Return the [X, Y] coordinate for the center point of the cell that contains the specified text.  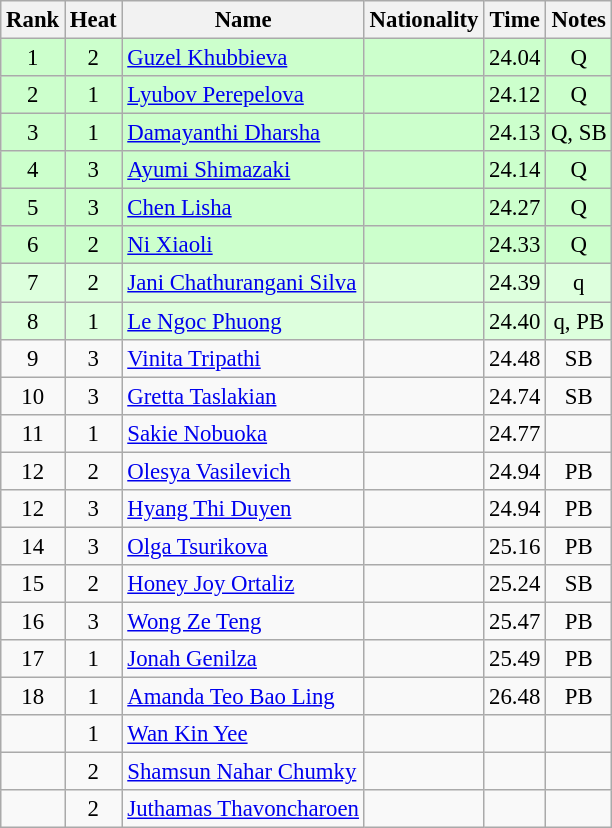
24.74 [515, 396]
Notes [579, 20]
Juthamas Thavoncharoen [243, 809]
Chen Lisha [243, 208]
24.39 [515, 283]
25.24 [515, 584]
Lyubov Perepelova [243, 95]
17 [33, 659]
24.14 [515, 170]
Rank [33, 20]
Olesya Vasilevich [243, 471]
Ni Xiaoli [243, 245]
Hyang Thi Duyen [243, 509]
Ayumi Shimazaki [243, 170]
24.27 [515, 208]
24.40 [515, 321]
4 [33, 170]
24.48 [515, 358]
5 [33, 208]
Le Ngoc Phuong [243, 321]
Name [243, 20]
Time [515, 20]
Gretta Taslakian [243, 396]
q [579, 283]
8 [33, 321]
25.16 [515, 546]
24.12 [515, 95]
Honey Joy Ortaliz [243, 584]
Wong Ze Teng [243, 621]
26.48 [515, 697]
Sakie Nobuoka [243, 433]
6 [33, 245]
24.13 [515, 133]
25.49 [515, 659]
Amanda Teo Bao Ling [243, 697]
Nationality [424, 20]
11 [33, 433]
Heat [94, 20]
7 [33, 283]
24.04 [515, 58]
10 [33, 396]
24.77 [515, 433]
16 [33, 621]
25.47 [515, 621]
Vinita Tripathi [243, 358]
14 [33, 546]
Olga Tsurikova [243, 546]
Jonah Genilza [243, 659]
Wan Kin Yee [243, 734]
Q, SB [579, 133]
15 [33, 584]
Shamsun Nahar Chumky [243, 772]
18 [33, 697]
q, PB [579, 321]
24.33 [515, 245]
9 [33, 358]
Guzel Khubbieva [243, 58]
Damayanthi Dharsha [243, 133]
Jani Chathurangani Silva [243, 283]
